Search for the cell housing the specified text and yield its [x, y] center coordinate. 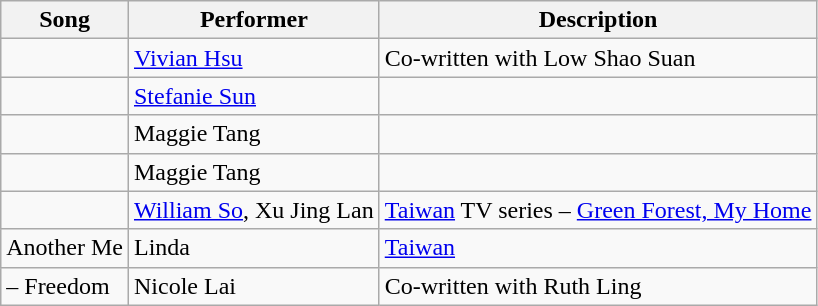
Nicole Lai [254, 286]
– Freedom [65, 286]
Co-written with Ruth Ling [598, 286]
Performer [254, 20]
Stefanie Sun [254, 96]
Description [598, 20]
Taiwan TV series – Green Forest, My Home [598, 210]
Taiwan [598, 248]
Vivian Hsu [254, 58]
Another Me [65, 248]
Co-written with Low Shao Suan [598, 58]
Song [65, 20]
William So, Xu Jing Lan [254, 210]
Linda [254, 248]
